Scan for the cell matching the given text and deliver its (X, Y) coordinate at center. 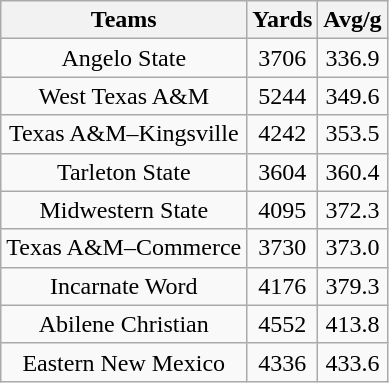
372.3 (352, 210)
5244 (282, 96)
West Texas A&M (124, 96)
4176 (282, 286)
Tarleton State (124, 172)
Incarnate Word (124, 286)
373.0 (352, 248)
4336 (282, 362)
Eastern New Mexico (124, 362)
Angelo State (124, 58)
3604 (282, 172)
4095 (282, 210)
4242 (282, 134)
413.8 (352, 324)
3706 (282, 58)
360.4 (352, 172)
3730 (282, 248)
Teams (124, 20)
Abilene Christian (124, 324)
353.5 (352, 134)
349.6 (352, 96)
Texas A&M–Kingsville (124, 134)
Texas A&M–Commerce (124, 248)
336.9 (352, 58)
4552 (282, 324)
Avg/g (352, 20)
379.3 (352, 286)
Midwestern State (124, 210)
433.6 (352, 362)
Yards (282, 20)
